From the cell containing the given text, extract its center point as [X, Y] coordinate. 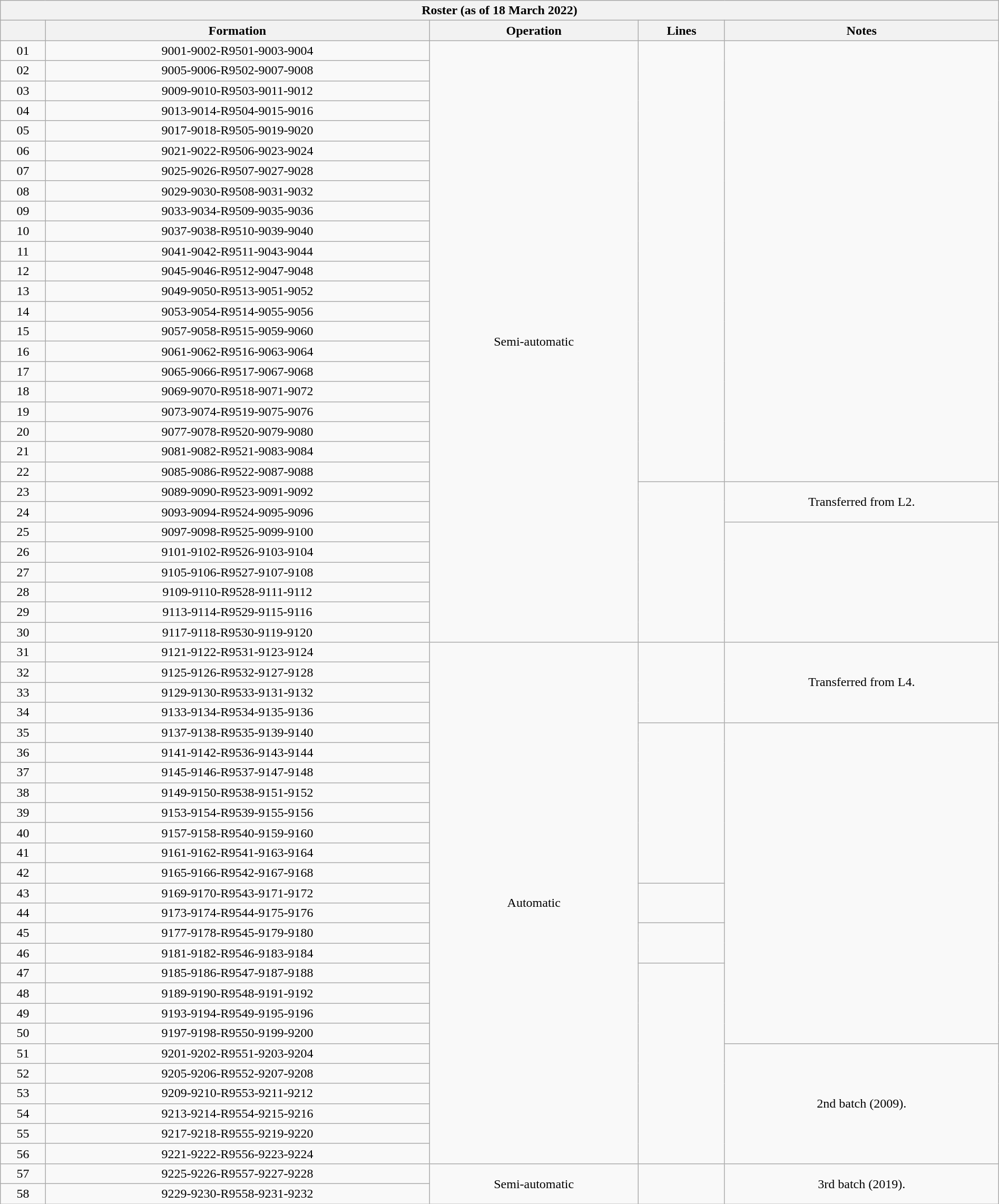
9017-9018-R9505-9019-9020 [237, 131]
51 [23, 1053]
9101-9102-R9526-9103-9104 [237, 552]
9013-9014-R9504-9015-9016 [237, 111]
9085-9086-R9522-9087-9088 [237, 472]
9081-9082-R9521-9083-9084 [237, 452]
18 [23, 391]
39 [23, 813]
9001-9002-R9501-9003-9004 [237, 51]
12 [23, 271]
9185-9186-R9547-9187-9188 [237, 973]
9205-9206-R9552-9207-9208 [237, 1073]
9097-9098-R9525-9099-9100 [237, 532]
2nd batch (2009). [861, 1103]
44 [23, 913]
36 [23, 752]
09 [23, 211]
9165-9166-R9542-9167-9168 [237, 873]
34 [23, 712]
9057-9058-R9515-9059-9060 [237, 331]
17 [23, 371]
54 [23, 1113]
41 [23, 853]
43 [23, 893]
47 [23, 973]
Automatic [534, 903]
Formation [237, 31]
9065-9066-R9517-9067-9068 [237, 371]
Notes [861, 31]
Transferred from L2. [861, 502]
9217-9218-R9555-9219-9220 [237, 1133]
23 [23, 492]
19 [23, 412]
9109-9110-R9528-9111-9112 [237, 592]
29 [23, 612]
55 [23, 1133]
9229-9230-R9558-9231-9232 [237, 1193]
57 [23, 1173]
9141-9142-R9536-9143-9144 [237, 752]
33 [23, 692]
9105-9106-R9527-9107-9108 [237, 572]
11 [23, 251]
9161-9162-R9541-9163-9164 [237, 853]
27 [23, 572]
07 [23, 171]
9221-9222-R9556-9223-9224 [237, 1153]
21 [23, 452]
9029-9030-R9508-9031-9032 [237, 191]
03 [23, 91]
9189-9190-R9548-9191-9192 [237, 993]
Operation [534, 31]
Lines [682, 31]
22 [23, 472]
9117-9118-R9530-9119-9120 [237, 632]
9197-9198-R9550-9199-9200 [237, 1033]
9037-9038-R9510-9039-9040 [237, 231]
42 [23, 873]
9125-9126-R9532-9127-9128 [237, 672]
04 [23, 111]
9177-9178-R9545-9179-9180 [237, 933]
9033-9034-R9509-9035-9036 [237, 211]
Roster (as of 18 March 2022) [500, 11]
9077-9078-R9520-9079-9080 [237, 432]
49 [23, 1013]
9009-9010-R9503-9011-9012 [237, 91]
46 [23, 953]
9169-9170-R9543-9171-9172 [237, 893]
14 [23, 311]
38 [23, 792]
24 [23, 512]
58 [23, 1193]
9129-9130-R9533-9131-9132 [237, 692]
9173-9174-R9544-9175-9176 [237, 913]
9153-9154-R9539-9155-9156 [237, 813]
9137-9138-R9535-9139-9140 [237, 732]
9201-9202-R9551-9203-9204 [237, 1053]
28 [23, 592]
32 [23, 672]
26 [23, 552]
40 [23, 833]
16 [23, 351]
9053-9054-R9514-9055-9056 [237, 311]
01 [23, 51]
9073-9074-R9519-9075-9076 [237, 412]
37 [23, 772]
9225-9226-R9557-9227-9228 [237, 1173]
9021-9022-R9506-9023-9024 [237, 151]
50 [23, 1033]
9061-9062-R9516-9063-9064 [237, 351]
9113-9114-R9529-9115-9116 [237, 612]
9213-9214-R9554-9215-9216 [237, 1113]
9093-9094-R9524-9095-9096 [237, 512]
13 [23, 291]
9149-9150-R9538-9151-9152 [237, 792]
9133-9134-R9534-9135-9136 [237, 712]
15 [23, 331]
9181-9182-R9546-9183-9184 [237, 953]
Transferred from L4. [861, 682]
53 [23, 1093]
9069-9070-R9518-9071-9072 [237, 391]
30 [23, 632]
20 [23, 432]
52 [23, 1073]
3rd batch (2019). [861, 1183]
9005-9006-R9502-9007-9008 [237, 71]
06 [23, 151]
02 [23, 71]
9041-9042-R9511-9043-9044 [237, 251]
9209-9210-R9553-9211-9212 [237, 1093]
10 [23, 231]
48 [23, 993]
9193-9194-R9549-9195-9196 [237, 1013]
35 [23, 732]
45 [23, 933]
9145-9146-R9537-9147-9148 [237, 772]
31 [23, 652]
9157-9158-R9540-9159-9160 [237, 833]
9121-9122-R9531-9123-9124 [237, 652]
25 [23, 532]
56 [23, 1153]
05 [23, 131]
9045-9046-R9512-9047-9048 [237, 271]
9025-9026-R9507-9027-9028 [237, 171]
08 [23, 191]
9049-9050-R9513-9051-9052 [237, 291]
9089-9090-R9523-9091-9092 [237, 492]
